Detect which cell encompasses the target text, then output its [X, Y] center coordinate. 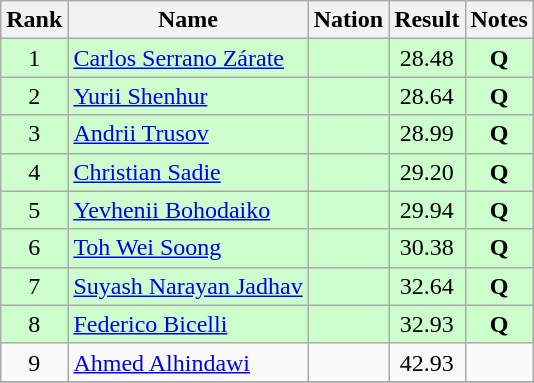
Yevhenii Bohodaiko [188, 210]
Name [188, 20]
30.38 [427, 248]
8 [34, 324]
32.64 [427, 286]
6 [34, 248]
Suyash Narayan Jadhav [188, 286]
42.93 [427, 362]
32.93 [427, 324]
28.64 [427, 96]
28.48 [427, 58]
29.20 [427, 172]
2 [34, 96]
Ahmed Alhindawi [188, 362]
28.99 [427, 134]
Federico Bicelli [188, 324]
Andrii Trusov [188, 134]
Rank [34, 20]
Christian Sadie [188, 172]
29.94 [427, 210]
1 [34, 58]
Notes [499, 20]
5 [34, 210]
4 [34, 172]
7 [34, 286]
9 [34, 362]
3 [34, 134]
Nation [348, 20]
Carlos Serrano Zárate [188, 58]
Toh Wei Soong [188, 248]
Result [427, 20]
Yurii Shenhur [188, 96]
